Locate the cell with the specified text and output its (X, Y) center coordinate. 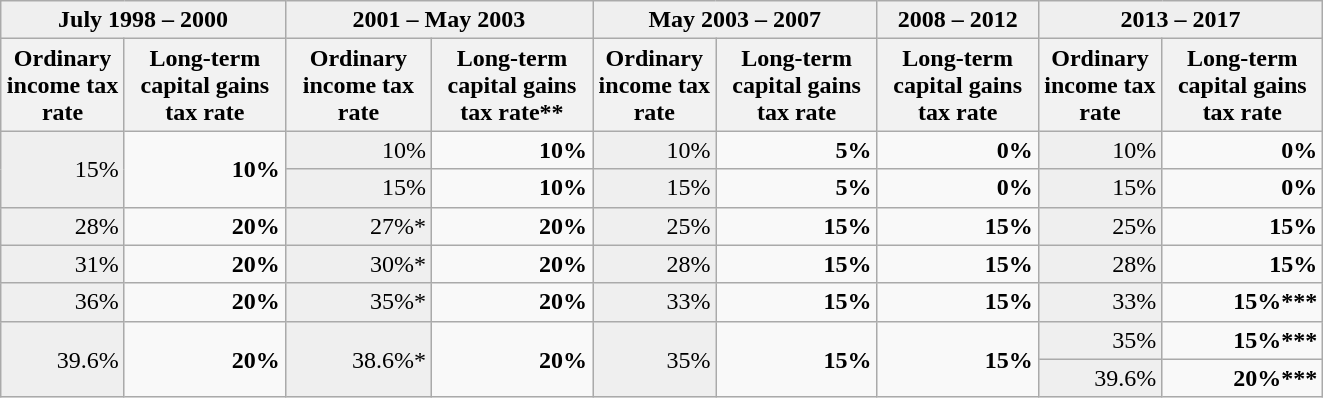
35%* (358, 302)
38.6%* (358, 359)
2001 – May 2003 (438, 20)
Long-term capital gainstax rate** (512, 85)
2013 – 2017 (1180, 20)
30%* (358, 264)
27%* (358, 226)
20%*** (1242, 378)
2008 – 2012 (958, 20)
May 2003 – 2007 (734, 20)
36% (63, 302)
31% (63, 264)
July 1998 – 2000 (144, 20)
